Determine the [x, y] coordinate at the center of the cell enclosing the given text.  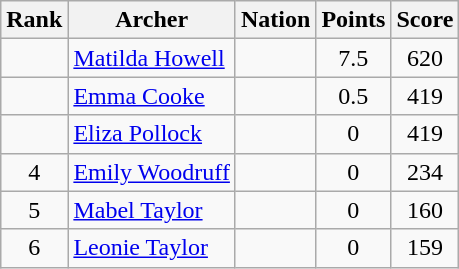
4 [34, 172]
Leonie Taylor [152, 248]
Nation [275, 20]
Archer [152, 20]
6 [34, 248]
160 [425, 210]
Rank [34, 20]
Points [354, 20]
Matilda Howell [152, 58]
Mabel Taylor [152, 210]
Score [425, 20]
Eliza Pollock [152, 134]
7.5 [354, 58]
Emily Woodruff [152, 172]
234 [425, 172]
0.5 [354, 96]
5 [34, 210]
620 [425, 58]
159 [425, 248]
Emma Cooke [152, 96]
